Identify which cell holds the provided text, then report its [X, Y] central coordinate. 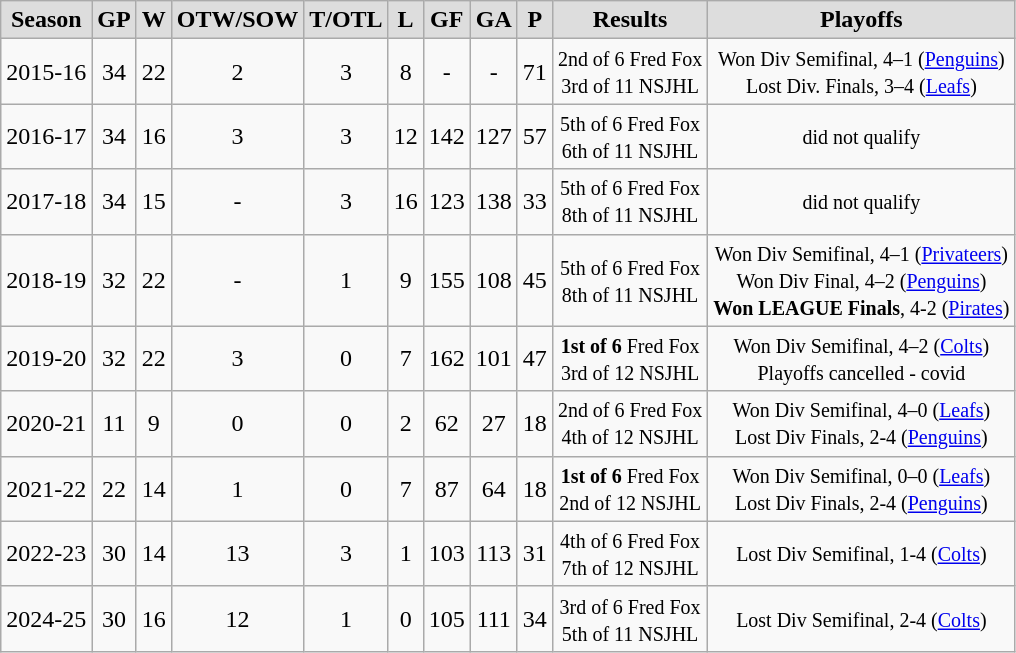
155 [446, 280]
138 [494, 202]
31 [534, 554]
Lost Div Semifinal, 2-4 (Colts) [862, 618]
5th of 6 Fred Fox6th of 11 NSJHL [630, 136]
113 [494, 554]
13 [237, 554]
33 [534, 202]
111 [494, 618]
W [154, 20]
57 [534, 136]
2015-16 [46, 72]
103 [446, 554]
127 [494, 136]
71 [534, 72]
1st of 6 Fred Fox3rd of 12 NSJHL [630, 358]
123 [446, 202]
64 [494, 488]
GF [446, 20]
Won Div Semifinal, 4–1 (Privateers)Won Div Final, 4–2 (Penguins)Won LEAGUE Finals, 4-2 (Pirates) [862, 280]
162 [446, 358]
47 [534, 358]
2016-17 [46, 136]
2018-19 [46, 280]
2019-20 [46, 358]
2nd of 6 Fred Fox4th of 12 NSJHL [630, 424]
8 [406, 72]
Lost Div Semifinal, 1-4 (Colts) [862, 554]
4th of 6 Fred Fox7th of 12 NSJHL [630, 554]
27 [494, 424]
105 [446, 618]
L [406, 20]
Won Div Semifinal, 0–0 (Leafs)Lost Div Finals, 2-4 (Penguins) [862, 488]
15 [154, 202]
3rd of 6 Fred Fox5th of 11 NSJHL [630, 618]
OTW/SOW [237, 20]
2017-18 [46, 202]
2021-22 [46, 488]
108 [494, 280]
Season [46, 20]
87 [446, 488]
2nd of 6 Fred Fox3rd of 11 NSJHL [630, 72]
Results [630, 20]
GP [114, 20]
Won Div Semifinal, 4–1 (Penguins)Lost Div. Finals, 3–4 (Leafs) [862, 72]
GA [494, 20]
Playoffs [862, 20]
Won Div Semifinal, 4–0 (Leafs)Lost Div Finals, 2-4 (Penguins) [862, 424]
1st of 6 Fred Fox2nd of 12 NSJHL [630, 488]
2024-25 [46, 618]
142 [446, 136]
101 [494, 358]
P [534, 20]
11 [114, 424]
Won Div Semifinal, 4–2 (Colts)Playoffs cancelled - covid [862, 358]
T/OTL [346, 20]
45 [534, 280]
62 [446, 424]
2020-21 [46, 424]
2022-23 [46, 554]
